Return the (X, Y) coordinate for the center point of the cell that contains the specified text.  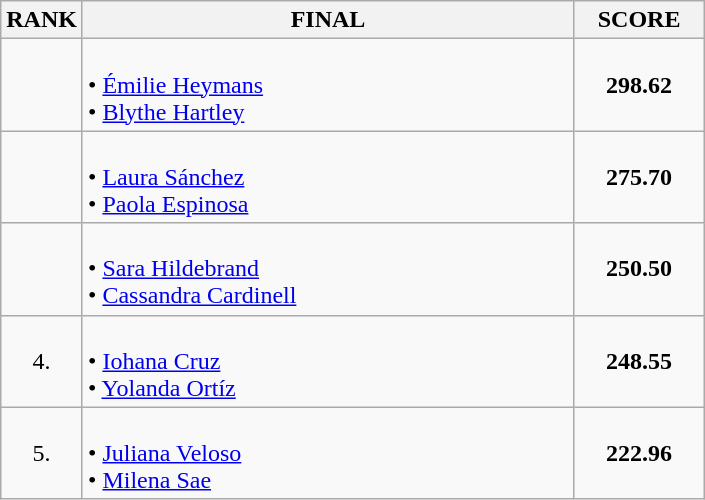
• Juliana Veloso• Milena Sae (328, 453)
222.96 (640, 453)
5. (42, 453)
275.70 (640, 177)
SCORE (640, 20)
FINAL (328, 20)
• Laura Sánchez• Paola Espinosa (328, 177)
RANK (42, 20)
250.50 (640, 269)
4. (42, 361)
298.62 (640, 85)
248.55 (640, 361)
• Émilie Heymans• Blythe Hartley (328, 85)
• Iohana Cruz• Yolanda Ortíz (328, 361)
• Sara Hildebrand• Cassandra Cardinell (328, 269)
